Return (x, y) of the center of cell containing provided text 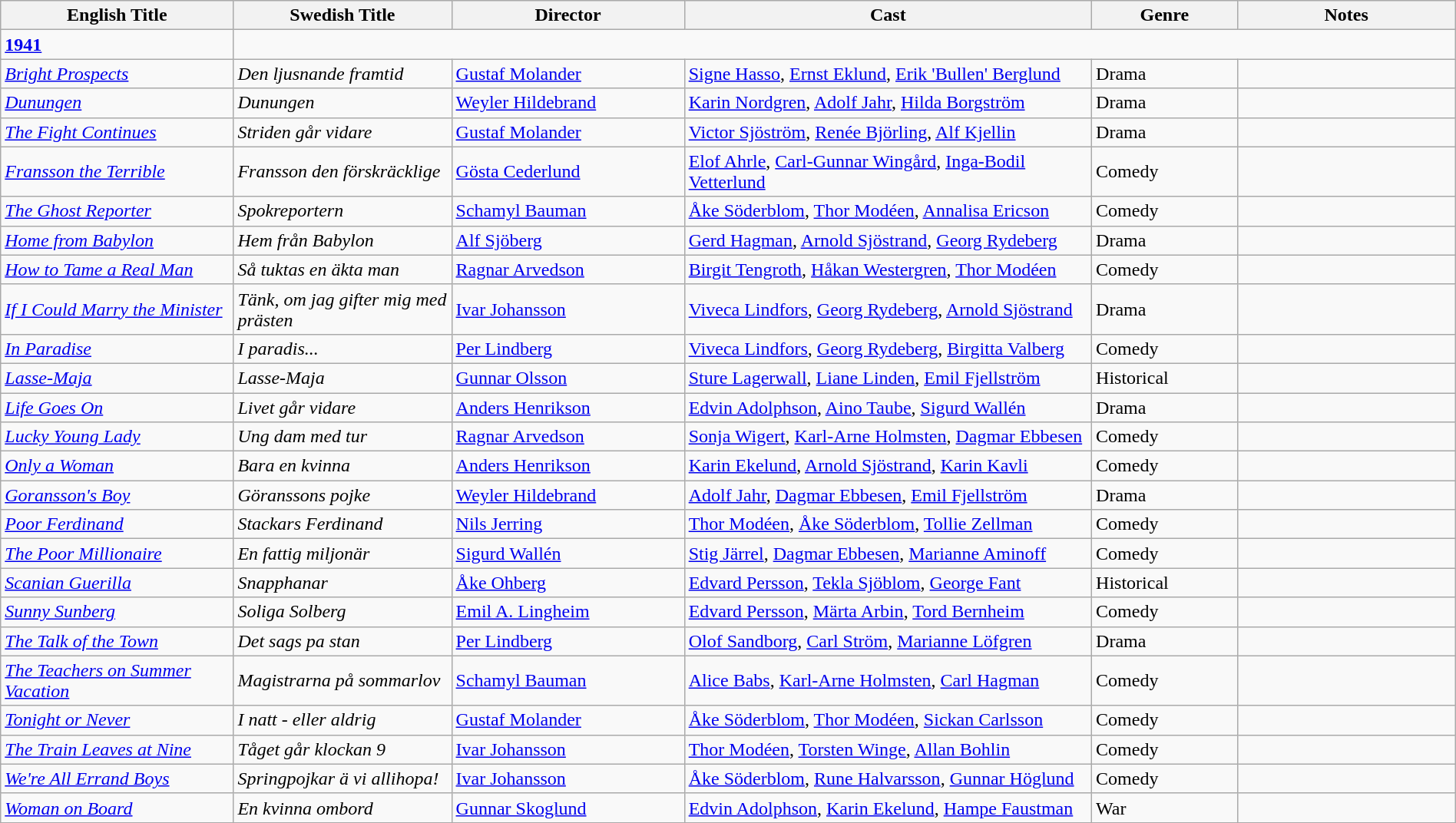
Thor Modéen, Torsten Winge, Allan Bohlin (888, 749)
Bara en kvinna (342, 466)
Scanian Guerilla (117, 583)
We're All Errand Boys (117, 778)
I natt - eller aldrig (342, 720)
Gunnar Skoglund (568, 808)
Åke Söderblom, Rune Halvarsson, Gunnar Höglund (888, 778)
The Talk of the Town (117, 641)
Åke Ohberg (568, 583)
Tåget går klockan 9 (342, 749)
Cast (888, 15)
Springpojkar ä vi allihopa! (342, 778)
Edvard Persson, Tekla Sjöblom, George Fant (888, 583)
Stackars Ferdinand (342, 524)
Viveca Lindfors, Georg Rydeberg, Birgitta Valberg (888, 349)
The Poor Millionaire (117, 554)
English Title (117, 15)
Elof Ahrle, Carl-Gunnar Wingård, Inga-Bodil Vetterlund (888, 172)
Gösta Cederlund (568, 172)
Thor Modéen, Åke Söderblom, Tollie Zellman (888, 524)
How to Tame a Real Man (117, 269)
Tonight or Never (117, 720)
Gerd Hagman, Arnold Sjöstrand, Georg Rydeberg (888, 240)
Livet går vidare (342, 408)
Stig Järrel, Dagmar Ebbesen, Marianne Aminoff (888, 554)
Karin Ekelund, Arnold Sjöstrand, Karin Kavli (888, 466)
The Train Leaves at Nine (117, 749)
Director (568, 15)
Sonja Wigert, Karl-Arne Holmsten, Dagmar Ebbesen (888, 437)
Notes (1346, 15)
Karin Nordgren, Adolf Jahr, Hilda Borgström (888, 103)
Swedish Title (342, 15)
Åke Söderblom, Thor Modéen, Annalisa Ericson (888, 211)
Only a Woman (117, 466)
Nils Jerring (568, 524)
Edvard Persson, Märta Arbin, Tord Bernheim (888, 612)
Olof Sandborg, Carl Ström, Marianne Löfgren (888, 641)
Edvin Adolphson, Karin Ekelund, Hampe Faustman (888, 808)
Victor Sjöström, Renée Björling, Alf Kjellin (888, 132)
Så tuktas en äkta man (342, 269)
Snapphanar (342, 583)
Adolf Jahr, Dagmar Ebbesen, Emil Fjellström (888, 495)
Soliga Solberg (342, 612)
Den ljusnande framtid (342, 74)
In Paradise (117, 349)
Gunnar Olsson (568, 378)
Alice Babs, Karl-Arne Holmsten, Carl Hagman (888, 680)
Spokreportern (342, 211)
Bright Prospects (117, 74)
1941 (117, 45)
Det sags pa stan (342, 641)
Tänk, om jag gifter mig med prästen (342, 309)
Hem från Babylon (342, 240)
Lucky Young Lady (117, 437)
Woman on Board (117, 808)
I paradis... (342, 349)
Emil A. Lingheim (568, 612)
Sture Lagerwall, Liane Linden, Emil Fjellström (888, 378)
Life Goes On (117, 408)
The Teachers on Summer Vacation (117, 680)
The Fight Continues (117, 132)
Sunny Sunberg (117, 612)
Fransson den förskräcklige (342, 172)
Alf Sjöberg (568, 240)
Fransson the Terrible (117, 172)
Viveca Lindfors, Georg Rydeberg, Arnold Sjöstrand (888, 309)
Poor Ferdinand (117, 524)
The Ghost Reporter (117, 211)
En fattig miljonär (342, 554)
Sigurd Wallén (568, 554)
War (1164, 808)
Ung dam med tur (342, 437)
Signe Hasso, Ernst Eklund, Erik 'Bullen' Berglund (888, 74)
Edvin Adolphson, Aino Taube, Sigurd Wallén (888, 408)
Striden går vidare (342, 132)
Magistrarna på sommarlov (342, 680)
Home from Babylon (117, 240)
If I Could Marry the Minister (117, 309)
Genre (1164, 15)
Åke Söderblom, Thor Modéen, Sickan Carlsson (888, 720)
En kvinna ombord (342, 808)
Birgit Tengroth, Håkan Westergren, Thor Modéen (888, 269)
Goransson's Boy (117, 495)
Göranssons pojke (342, 495)
